Return the [X, Y] coordinate for the center point of the cell that contains the specified text.  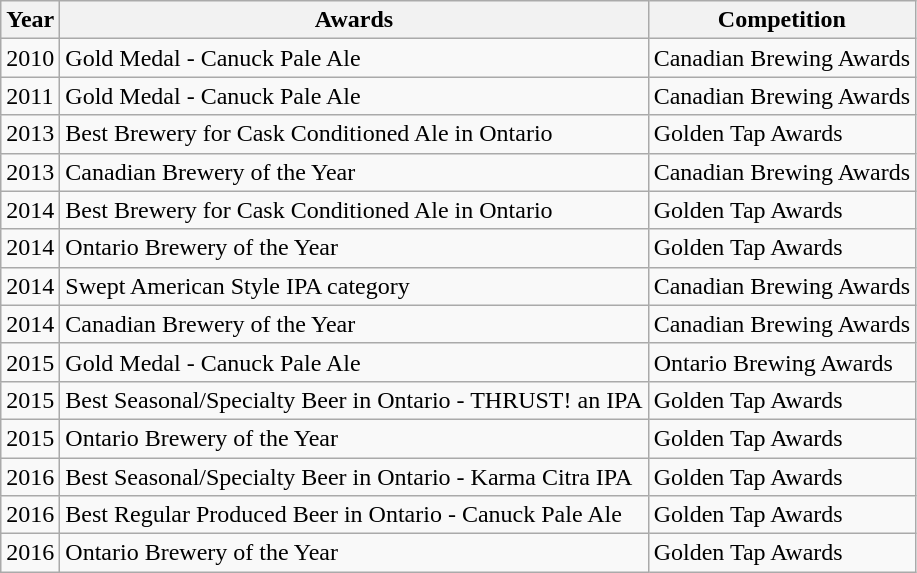
Awards [354, 20]
Best Seasonal/Specialty Beer in Ontario - THRUST! an IPA [354, 400]
Competition [782, 20]
Swept American Style IPA category [354, 286]
2010 [30, 58]
Year [30, 20]
2011 [30, 96]
Best Seasonal/Specialty Beer in Ontario - Karma Citra IPA [354, 477]
Ontario Brewing Awards [782, 362]
Best Regular Produced Beer in Ontario - Canuck Pale Ale [354, 515]
